For the text-containing cell, return its midpoint in (x, y) coordinate format. 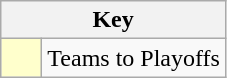
Teams to Playoffs (134, 58)
Key (114, 20)
